Extract the [X, Y] coordinate from the center of the cell holding the provided text.  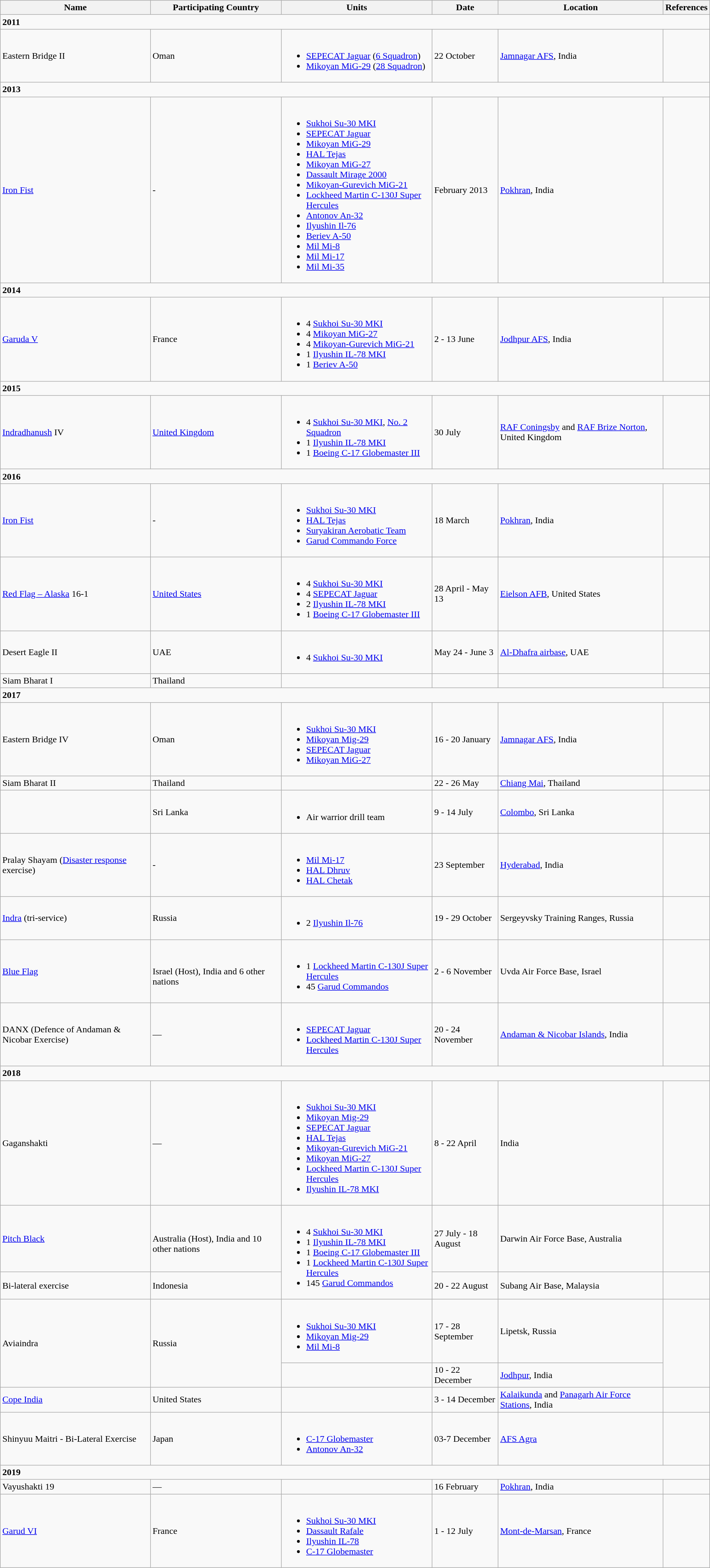
2 - 6 November [465, 971]
28 April - May 13 [465, 594]
27 July - 18 August [465, 1239]
2 - 13 June [465, 339]
2014 [355, 290]
DANX (Defence of Andaman & Nicobar Exercise) [75, 1034]
Hyderabad, India [580, 865]
Pitch Black [75, 1239]
4 Sukhoi Su-30 MKI4 Mikoyan MiG-274 Mikoyan-Gurevich MiG-211 Ilyushin IL-78 MKI1 Beriev A-50 [357, 339]
2 Ilyushin Il-76 [357, 918]
Garud VI [75, 1531]
Garuda V [75, 339]
Eastern Bridge IV [75, 739]
References [686, 8]
Date [465, 8]
Lipetsk, Russia [580, 1331]
United Kingdom [216, 432]
Mont-de-Marsan, France [580, 1531]
8 - 22 April [465, 1143]
Eielson AFB, United States [580, 594]
Subang Air Base, Malaysia [580, 1286]
Israel (Host), India and 6 other nations [216, 971]
Blue Flag [75, 971]
Air warrior drill team [357, 812]
16 - 20 January [465, 739]
20 - 22 August [465, 1286]
Indradhanush IV [75, 432]
2018 [355, 1073]
4 Sukhoi Su-30 MKI4 SEPECAT Jaguar2 Ilyushin IL-78 MKI1 Boeing C-17 Globemaster III [357, 594]
23 September [465, 865]
2015 [355, 388]
Sergeyvsky Training Ranges, Russia [580, 918]
India [580, 1143]
Gaganshakti [75, 1143]
Chiang Mai, Thailand [580, 783]
UAE [216, 652]
Japan [216, 1438]
17 - 28 September [465, 1331]
C-17 GlobemasterAntonov An-32 [357, 1438]
Sukhoi Su-30 MKIMikoyan Mig-29SEPECAT JaguarHAL TejasMikoyan-Gurevich MiG-21Mikoyan MiG-27Lockheed Martin C-130J Super HerculesIlyushin IL-78 MKI [357, 1143]
Sukhoi Su-30 MKIHAL TejasSuryakiran Aerobatic TeamGarud Commando Force [357, 520]
10 - 22 December [465, 1375]
2013 [355, 89]
Mil Mi-17HAL DhruvHAL Chetak [357, 865]
Shinyuu Maitri - Bi-Lateral Exercise [75, 1438]
9 - 14 July [465, 812]
22 - 26 May [465, 783]
Sukhoi Su-30 MKIMikoyan Mig-29SEPECAT JaguarMikoyan MiG-27 [357, 739]
Location [580, 8]
Vayushakti 19 [75, 1487]
Australia (Host), India and 10 other nations [216, 1239]
Siam Bharat I [75, 681]
2016 [355, 476]
SEPECAT Jaguar (6 Squadron)Mikoyan MiG-29 (28 Squadron) [357, 56]
20 - 24 November [465, 1034]
1 - 12 July [465, 1531]
Al-Dhafra airbase, UAE [580, 652]
SEPECAT JaguarLockheed Martin C-130J Super Hercules [357, 1034]
03-7 December [465, 1438]
Darwin Air Force Base, Australia [580, 1239]
Jodhpur AFS, India [580, 339]
1 Lockheed Martin C-130J Super Hercules45 Garud Commandos [357, 971]
Bi-lateral exercise [75, 1286]
Sukhoi Su-30 MKIDassault RafaleIlyushin IL-78C-17 Globemaster [357, 1531]
RAF Coningsby and RAF Brize Norton, United Kingdom [580, 432]
Aviaindra [75, 1343]
Sri Lanka [216, 812]
Andaman & Nicobar Islands, India [580, 1034]
Indonesia [216, 1286]
Siam Bharat II [75, 783]
3 - 14 December [465, 1400]
4 Sukhoi Su-30 MKI, No. 2 Squadron1 Ilyushin IL-78 MKI1 Boeing C-17 Globemaster III [357, 432]
18 March [465, 520]
Indra (tri-service) [75, 918]
22 October [465, 56]
Red Flag – Alaska 16-1 [75, 594]
30 July [465, 432]
Jodhpur, India [580, 1375]
Cope India [75, 1400]
Uvda Air Force Base, Israel [580, 971]
4 Sukhoi Su-30 MKI [357, 652]
Colombo, Sri Lanka [580, 812]
2019 [355, 1472]
Units [357, 8]
AFS Agra [580, 1438]
Pralay Shayam (Disaster response exercise) [75, 865]
2011 [355, 22]
4 Sukhoi Su-30 MKI1 Ilyushin IL-78 MKI1 Boeing C-17 Globemaster III1 Lockheed Martin C-130J Super Hercules145 Garud Commandos [357, 1252]
Desert Eagle II [75, 652]
February 2013 [465, 190]
Eastern Bridge II [75, 56]
Participating Country [216, 8]
16 February [465, 1487]
Name [75, 8]
May 24 - June 3 [465, 652]
Sukhoi Su-30 MKIMikoyan Mig-29Mil Mi-8 [357, 1331]
2017 [355, 695]
19 - 29 October [465, 918]
Kalaikunda and Panagarh Air Force Stations, India [580, 1400]
